Capture the cell that displays the provided text and extract its [x, y] central coordinate. 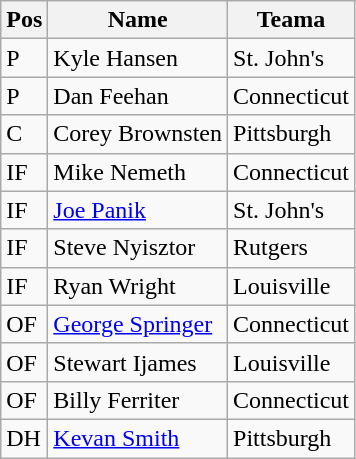
C [24, 134]
Kyle Hansen [138, 58]
Joe Panik [138, 210]
Rutgers [292, 248]
Dan Feehan [138, 96]
Billy Ferriter [138, 400]
Stewart Ijames [138, 362]
Steve Nyisztor [138, 248]
George Springer [138, 324]
Pos [24, 20]
Mike Nemeth [138, 172]
Kevan Smith [138, 438]
Name [138, 20]
Ryan Wright [138, 286]
DH [24, 438]
Corey Brownsten [138, 134]
Teama [292, 20]
